Find where the given text appears and provide that cell's center as (X, Y) coordinate. 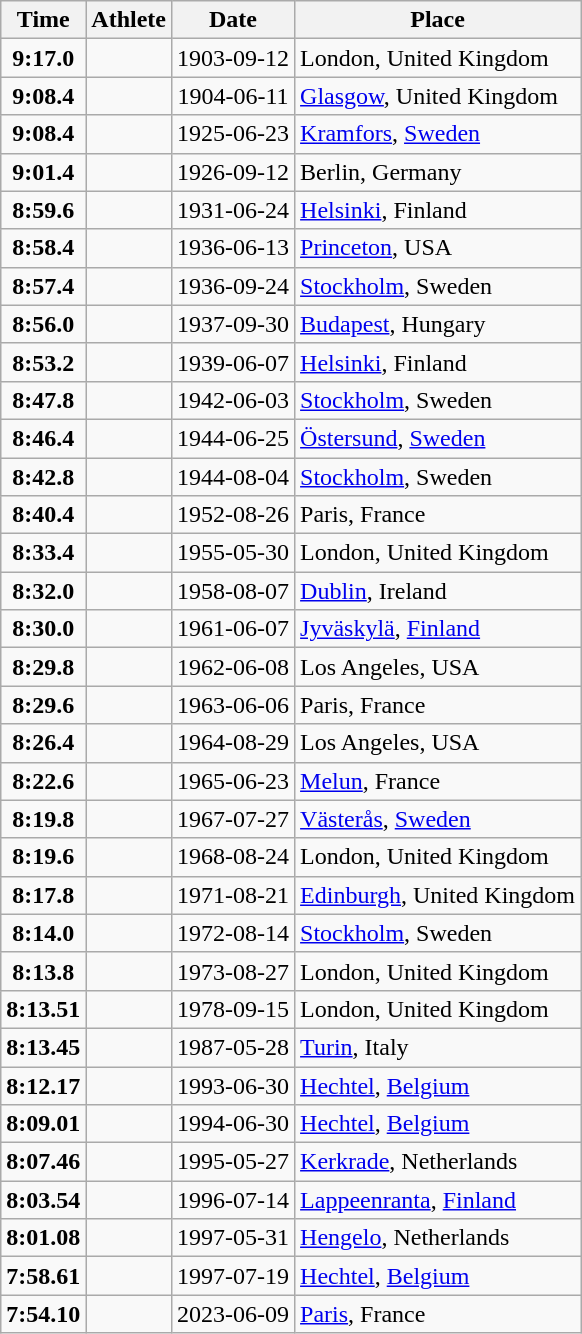
Time (44, 20)
1965-06-23 (234, 781)
1967-07-27 (234, 819)
1997-05-31 (234, 1238)
1996-07-14 (234, 1200)
8:46.4 (44, 438)
1968-08-24 (234, 857)
1964-08-29 (234, 743)
1971-08-21 (234, 895)
Budapest, Hungary (438, 324)
8:13.51 (44, 1009)
Kramfors, Sweden (438, 134)
7:58.61 (44, 1276)
Date (234, 20)
8:19.8 (44, 819)
Kerkrade, Netherlands (438, 1162)
1987-05-28 (234, 1047)
1963-06-06 (234, 705)
1939-06-07 (234, 362)
1958-08-07 (234, 591)
8:26.4 (44, 743)
8:13.8 (44, 971)
1936-09-24 (234, 286)
Turin, Italy (438, 1047)
Princeton, USA (438, 248)
1903-09-12 (234, 58)
8:59.6 (44, 210)
2023-06-09 (234, 1314)
1962-06-08 (234, 667)
1978-09-15 (234, 1009)
8:58.4 (44, 248)
1944-08-04 (234, 477)
9:01.4 (44, 172)
1995-05-27 (234, 1162)
8:17.8 (44, 895)
8:29.6 (44, 705)
Glasgow, United Kingdom (438, 96)
Östersund, Sweden (438, 438)
Jyväskylä, Finland (438, 629)
1942-06-03 (234, 400)
Athlete (129, 20)
8:07.46 (44, 1162)
8:22.6 (44, 781)
8:13.45 (44, 1047)
8:42.8 (44, 477)
1997-07-19 (234, 1276)
Hengelo, Netherlands (438, 1238)
Edinburgh, United Kingdom (438, 895)
1955-05-30 (234, 553)
Melun, France (438, 781)
1925-06-23 (234, 134)
Berlin, Germany (438, 172)
1952-08-26 (234, 515)
Place (438, 20)
8:47.8 (44, 400)
1961-06-07 (234, 629)
1994-06-30 (234, 1124)
8:14.0 (44, 933)
8:53.2 (44, 362)
Västerås, Sweden (438, 819)
8:19.6 (44, 857)
1926-09-12 (234, 172)
9:17.0 (44, 58)
8:32.0 (44, 591)
8:03.54 (44, 1200)
8:33.4 (44, 553)
8:40.4 (44, 515)
8:12.17 (44, 1085)
8:29.8 (44, 667)
1931-06-24 (234, 210)
8:57.4 (44, 286)
8:09.01 (44, 1124)
1993-06-30 (234, 1085)
7:54.10 (44, 1314)
1936-06-13 (234, 248)
8:30.0 (44, 629)
8:01.08 (44, 1238)
Lappeenranta, Finland (438, 1200)
1972-08-14 (234, 933)
1973-08-27 (234, 971)
1937-09-30 (234, 324)
Dublin, Ireland (438, 591)
1904-06-11 (234, 96)
8:56.0 (44, 324)
1944-06-25 (234, 438)
